For the text-containing cell, return its midpoint in (x, y) coordinate format. 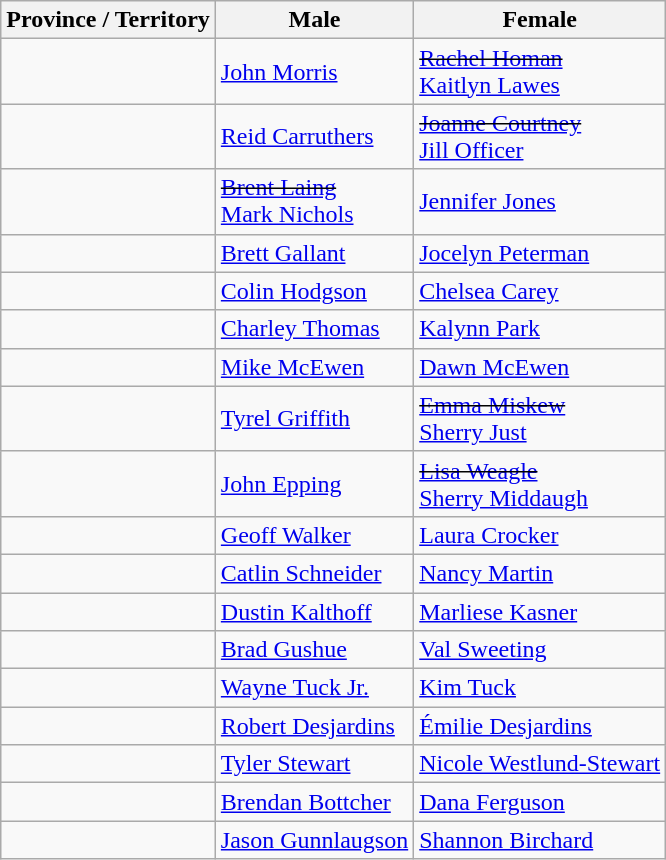
Emma Miskew Sherry Just (540, 418)
John Epping (314, 484)
John Morris (314, 72)
Lisa Weagle Sherry Middaugh (540, 484)
Brendan Bottcher (314, 802)
Rachel Homan Kaitlyn Lawes (540, 72)
Laura Crocker (540, 535)
Kalynn Park (540, 329)
Nancy Martin (540, 573)
Chelsea Carey (540, 291)
Brad Gushue (314, 650)
Tyrel Griffith (314, 418)
Nicole Westlund-Stewart (540, 764)
Charley Thomas (314, 329)
Tyler Stewart (314, 764)
Joanne Courtney Jill Officer (540, 136)
Dawn McEwen (540, 367)
Robert Desjardins (314, 726)
Dustin Kalthoff (314, 611)
Reid Carruthers (314, 136)
Geoff Walker (314, 535)
Mike McEwen (314, 367)
Female (540, 20)
Shannon Birchard (540, 840)
Province / Territory (108, 20)
Dana Ferguson (540, 802)
Marliese Kasner (540, 611)
Brett Gallant (314, 253)
Male (314, 20)
Jocelyn Peterman (540, 253)
Kim Tuck (540, 688)
Catlin Schneider (314, 573)
Jason Gunnlaugson (314, 840)
Jennifer Jones (540, 202)
Wayne Tuck Jr. (314, 688)
Colin Hodgson (314, 291)
Val Sweeting (540, 650)
Émilie Desjardins (540, 726)
Brent Laing Mark Nichols (314, 202)
